Provide the [X, Y] coordinate of the cell's center where the given text is located.  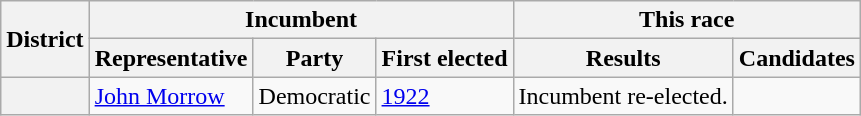
Democratic [314, 96]
Results [623, 58]
John Morrow [171, 96]
First elected [444, 58]
Incumbent [301, 20]
1922 [444, 96]
Representative [171, 58]
Candidates [796, 58]
District [45, 39]
This race [686, 20]
Incumbent re-elected. [623, 96]
Party [314, 58]
